For the text-containing cell, return its midpoint in (x, y) coordinate format. 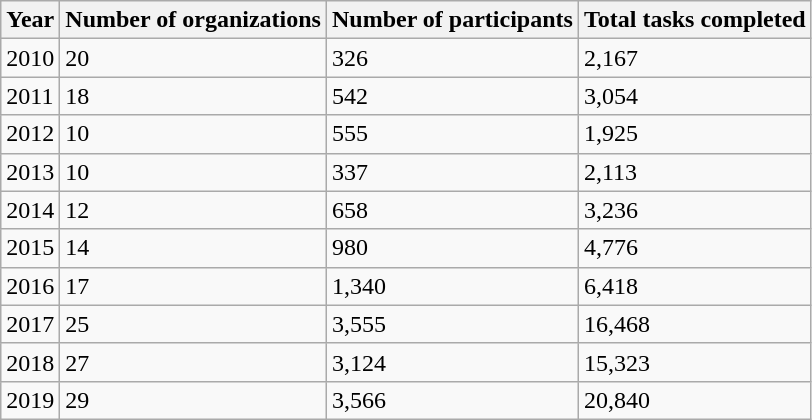
3,236 (694, 210)
326 (452, 58)
3,124 (452, 362)
1,925 (694, 134)
18 (194, 96)
17 (194, 286)
2,167 (694, 58)
337 (452, 172)
14 (194, 248)
29 (194, 400)
6,418 (694, 286)
980 (452, 248)
2016 (30, 286)
2,113 (694, 172)
20 (194, 58)
4,776 (694, 248)
12 (194, 210)
658 (452, 210)
2017 (30, 324)
Total tasks completed (694, 20)
3,555 (452, 324)
20,840 (694, 400)
2011 (30, 96)
Number of participants (452, 20)
Year (30, 20)
3,054 (694, 96)
2018 (30, 362)
25 (194, 324)
2013 (30, 172)
27 (194, 362)
2015 (30, 248)
16,468 (694, 324)
2014 (30, 210)
3,566 (452, 400)
1,340 (452, 286)
2019 (30, 400)
2010 (30, 58)
Number of organizations (194, 20)
542 (452, 96)
2012 (30, 134)
555 (452, 134)
15,323 (694, 362)
